Return the [x, y] coordinate for the center point of the cell that contains the specified text.  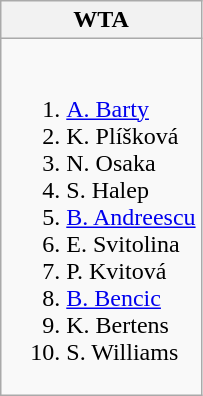
A. Barty K. Plíšková N. Osaka S. Halep B. Andreescu E. Svitolina P. Kvitová B. Bencic K. Bertens S. Williams [101, 217]
WTA [101, 20]
